Determine the [x, y] coordinate at the center of the cell enclosing the given text.  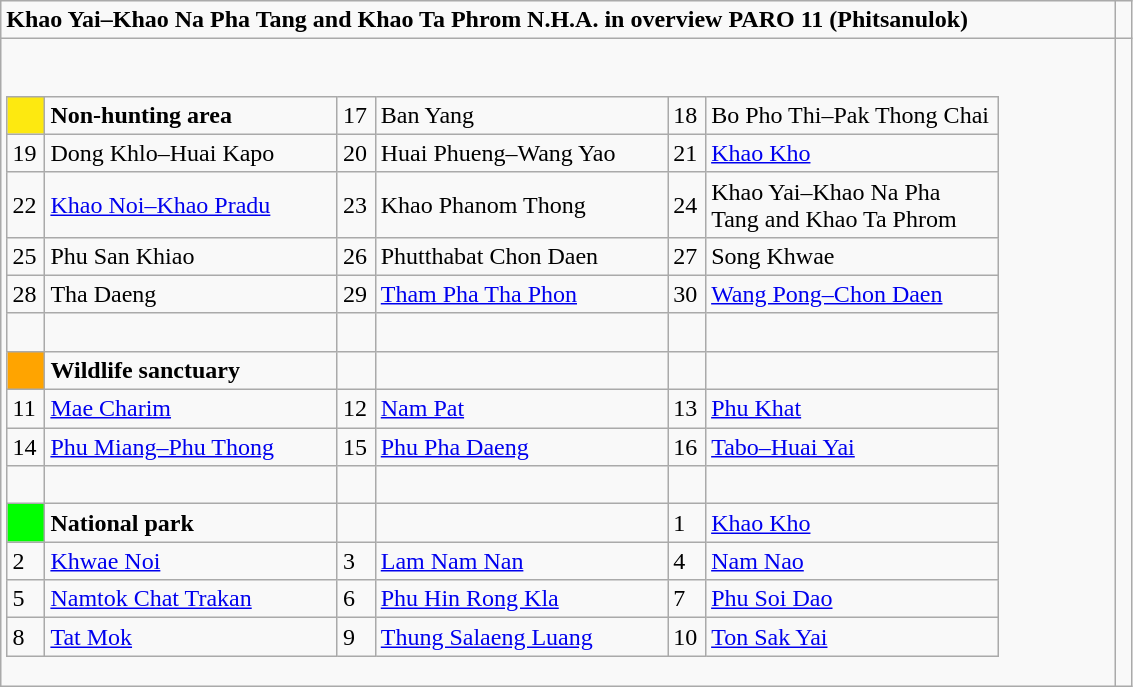
Wildlife sanctuary [192, 370]
Nam Pat [522, 409]
Khao Yai–Khao Na Pha Tang and Khao Ta Phrom [852, 204]
Nam Nao [852, 561]
14 [26, 447]
Khao Noi–Khao Pradu [192, 204]
Phu Soi Dao [852, 599]
1 [687, 523]
Tham Pha Tha Phon [522, 294]
Tat Mok [192, 637]
Phu Khat [852, 409]
16 [687, 447]
Phutthabat Chon Daen [522, 256]
3 [356, 561]
Wang Pong–Chon Daen [852, 294]
25 [26, 256]
2 [26, 561]
Non-hunting area [192, 115]
23 [356, 204]
Phu Miang–Phu Thong [192, 447]
22 [26, 204]
12 [356, 409]
Thung Salaeng Luang [522, 637]
27 [687, 256]
Ban Yang [522, 115]
9 [356, 637]
15 [356, 447]
Tabo–Huai Yai [852, 447]
20 [356, 153]
Phu Hin Rong Kla [522, 599]
Mae Charim [192, 409]
26 [356, 256]
Phu Pha Daeng [522, 447]
Huai Phueng–Wang Yao [522, 153]
Bo Pho Thi–Pak Thong Chai [852, 115]
10 [687, 637]
17 [356, 115]
21 [687, 153]
Khao Phanom Thong [522, 204]
Khwae Noi [192, 561]
11 [26, 409]
National park [192, 523]
Khao Yai–Khao Na Pha Tang and Khao Ta Phrom N.H.A. in overview PARO 11 (Phitsanulok) [558, 20]
Dong Khlo–Huai Kapo [192, 153]
19 [26, 153]
5 [26, 599]
8 [26, 637]
18 [687, 115]
Phu San Khiao [192, 256]
Song Khwae [852, 256]
4 [687, 561]
Namtok Chat Trakan [192, 599]
7 [687, 599]
30 [687, 294]
29 [356, 294]
13 [687, 409]
28 [26, 294]
Lam Nam Nan [522, 561]
Ton Sak Yai [852, 637]
6 [356, 599]
24 [687, 204]
Tha Daeng [192, 294]
